For the text-containing cell, return its midpoint in (X, Y) coordinate format. 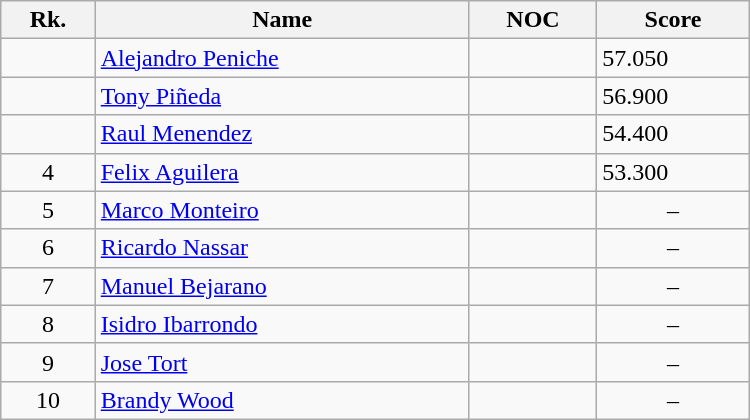
Manuel Bejarano (282, 286)
56.900 (674, 96)
Rk. (48, 20)
54.400 (674, 134)
Brandy Wood (282, 400)
5 (48, 210)
Raul Menendez (282, 134)
Jose Tort (282, 362)
4 (48, 172)
6 (48, 248)
9 (48, 362)
NOC (532, 20)
Marco Monteiro (282, 210)
Score (674, 20)
8 (48, 324)
Felix Aguilera (282, 172)
Name (282, 20)
Ricardo Nassar (282, 248)
7 (48, 286)
57.050 (674, 58)
Tony Piñeda (282, 96)
Alejandro Peniche (282, 58)
53.300 (674, 172)
Isidro Ibarrondo (282, 324)
10 (48, 400)
